Provide the [X, Y] coordinate of the cell's center where the given text is located.  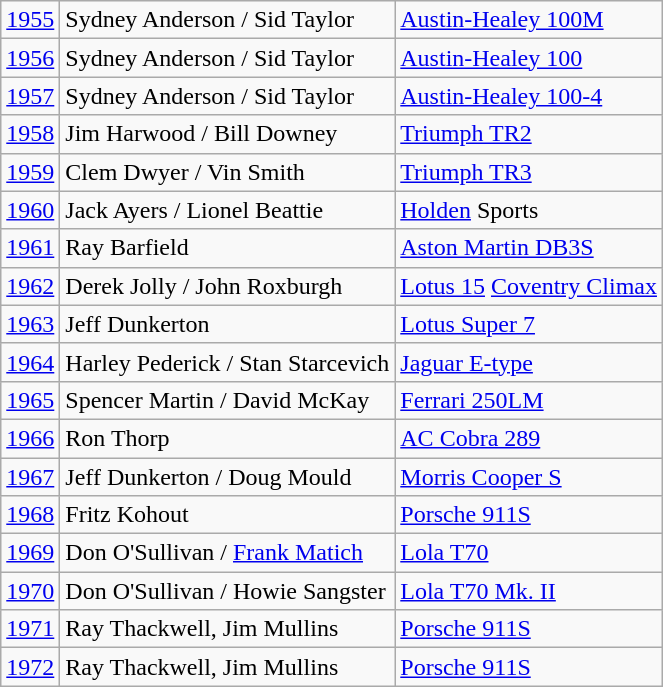
1970 [30, 591]
Triumph TR3 [529, 172]
Ron Thorp [228, 438]
Austin-Healey 100-4 [529, 96]
Ray Barfield [228, 248]
1960 [30, 210]
Austin-Healey 100 [529, 58]
Triumph TR2 [529, 134]
Holden Sports [529, 210]
Lola T70 Mk. II [529, 591]
Jack Ayers / Lionel Beattie [228, 210]
Lola T70 [529, 553]
1972 [30, 667]
1967 [30, 477]
1959 [30, 172]
Ferrari 250LM [529, 400]
Austin-Healey 100M [529, 20]
Don O'Sullivan / Frank Matich [228, 553]
1958 [30, 134]
Don O'Sullivan / Howie Sangster [228, 591]
1955 [30, 20]
1968 [30, 515]
Derek Jolly / John Roxburgh [228, 286]
Jaguar E-type [529, 362]
1969 [30, 553]
1964 [30, 362]
1956 [30, 58]
Jim Harwood / Bill Downey [228, 134]
1963 [30, 324]
1961 [30, 248]
Harley Pederick / Stan Starcevich [228, 362]
Lotus 15 Coventry Climax [529, 286]
Fritz Kohout [228, 515]
Clem Dwyer / Vin Smith [228, 172]
Morris Cooper S [529, 477]
AC Cobra 289 [529, 438]
Aston Martin DB3S [529, 248]
Jeff Dunkerton / Doug Mould [228, 477]
1957 [30, 96]
1962 [30, 286]
Lotus Super 7 [529, 324]
1965 [30, 400]
Spencer Martin / David McKay [228, 400]
Jeff Dunkerton [228, 324]
1966 [30, 438]
1971 [30, 629]
